From the cell containing the given text, extract its center point as [x, y] coordinate. 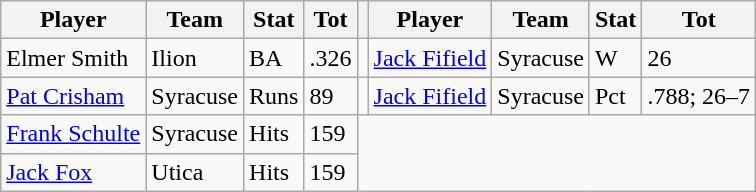
.788; 26–7 [699, 96]
Ilion [195, 58]
Frank Schulte [74, 134]
Pct [615, 96]
Pat Crisham [74, 96]
26 [699, 58]
Utica [195, 172]
Jack Fox [74, 172]
89 [330, 96]
Elmer Smith [74, 58]
W [615, 58]
.326 [330, 58]
BA [274, 58]
Runs [274, 96]
